Identify which cell holds the provided text, then report its [x, y] central coordinate. 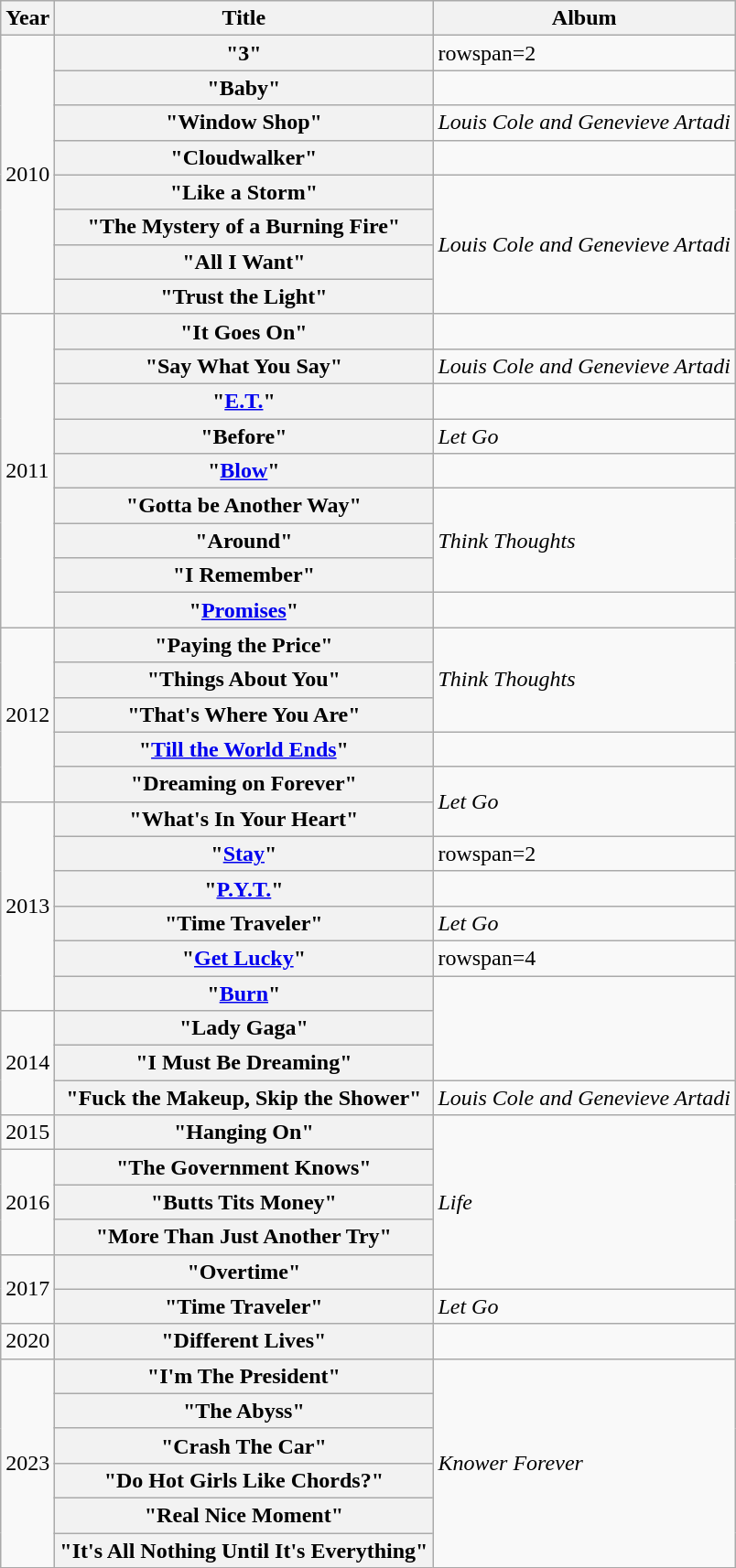
2017 [27, 1289]
"Promises" [244, 610]
2015 [27, 1133]
"Butts Tits Money" [244, 1202]
"Fuck the Makeup, Skip the Shower" [244, 1098]
"Crash The Car" [244, 1445]
"Stay" [244, 854]
"E.T." [244, 401]
"Around" [244, 541]
"Say What You Say" [244, 366]
Year [27, 18]
2016 [27, 1202]
"Do Hot Girls Like Chords?" [244, 1480]
"It's All Nothing Until It's Everything" [244, 1551]
"Burn" [244, 993]
"It Goes On" [244, 331]
"Gotta be Another Way" [244, 506]
"Lady Gaga" [244, 1028]
"The Mystery of a Burning Fire" [244, 227]
2010 [27, 175]
2011 [27, 470]
Knower Forever [584, 1463]
Album [584, 18]
"Different Lives" [244, 1341]
"What's In Your Heart" [244, 819]
"Till the World Ends" [244, 749]
"Real Nice Moment" [244, 1515]
"Window Shop" [244, 123]
"I Remember" [244, 575]
"The Abyss" [244, 1411]
"3" [244, 53]
2020 [27, 1341]
"Before" [244, 436]
"I'm The President" [244, 1376]
"Overtime" [244, 1272]
"All I Want" [244, 262]
"Cloudwalker" [244, 157]
"Paying the Price" [244, 645]
"That's Where You Are" [244, 714]
Title [244, 18]
"Baby" [244, 88]
"Dreaming on Forever" [244, 784]
"Like a Storm" [244, 192]
2013 [27, 906]
"P.Y.T." [244, 888]
"The Government Knows" [244, 1167]
"Blow" [244, 471]
2023 [27, 1463]
"Things About You" [244, 680]
"Get Lucky" [244, 958]
"I Must Be Dreaming" [244, 1063]
2014 [27, 1063]
"More Than Just Another Try" [244, 1237]
Life [584, 1202]
"Trust the Light" [244, 296]
rowspan=4 [584, 958]
2012 [27, 714]
"Hanging On" [244, 1133]
